Capture the cell that displays the provided text and extract its [x, y] central coordinate. 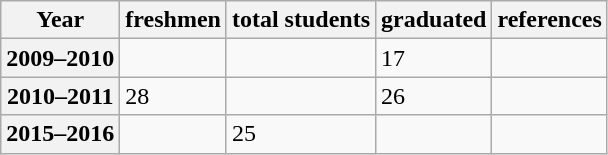
references [550, 20]
25 [300, 134]
freshmen [174, 20]
2009–2010 [60, 58]
graduated [434, 20]
total students [300, 20]
28 [174, 96]
17 [434, 58]
2010–2011 [60, 96]
2015–2016 [60, 134]
Year [60, 20]
26 [434, 96]
